Pinpoint the cell where the given text exists, returning its (X, Y) midpoint coordinate. 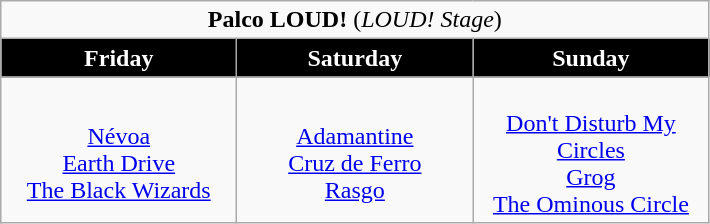
Saturday (355, 58)
Adamantine Cruz de Ferro Rasgo (355, 150)
Friday (119, 58)
Palco LOUD! (LOUD! Stage) (355, 20)
Don't Disturb My Circles Grog The Ominous Circle (591, 150)
Sunday (591, 58)
Névoa Earth Drive The Black Wizards (119, 150)
